For the text-containing cell, return its midpoint in [X, Y] coordinate format. 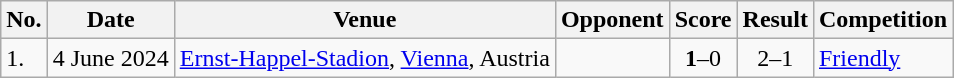
Competition [882, 20]
Score [703, 20]
Ernst-Happel-Stadion, Vienna, Austria [364, 58]
Friendly [882, 58]
1. [24, 58]
4 June 2024 [110, 58]
Opponent [612, 20]
No. [24, 20]
1–0 [703, 58]
Result [775, 20]
Date [110, 20]
2–1 [775, 58]
Venue [364, 20]
